Extract the (x, y) coordinate from the center of the cell holding the provided text.  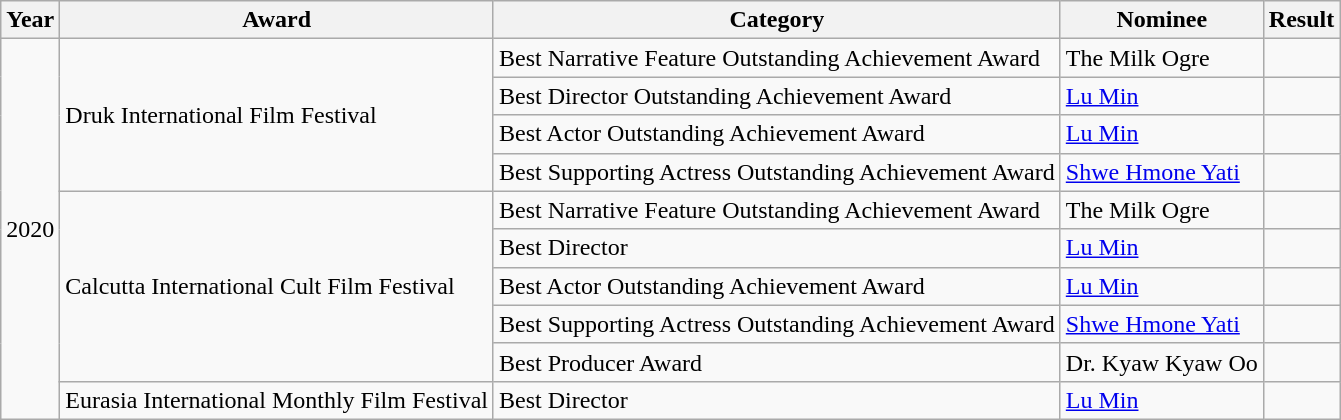
Best Director Outstanding Achievement Award (776, 96)
Best Producer Award (776, 362)
Result (1301, 20)
Calcutta International Cult Film Festival (277, 286)
Dr. Kyaw Kyaw Oo (1162, 362)
Eurasia International Monthly Film Festival (277, 400)
2020 (30, 230)
Nominee (1162, 20)
Award (277, 20)
Category (776, 20)
Druk International Film Festival (277, 115)
Year (30, 20)
